Return [x, y] of the center of cell containing provided text 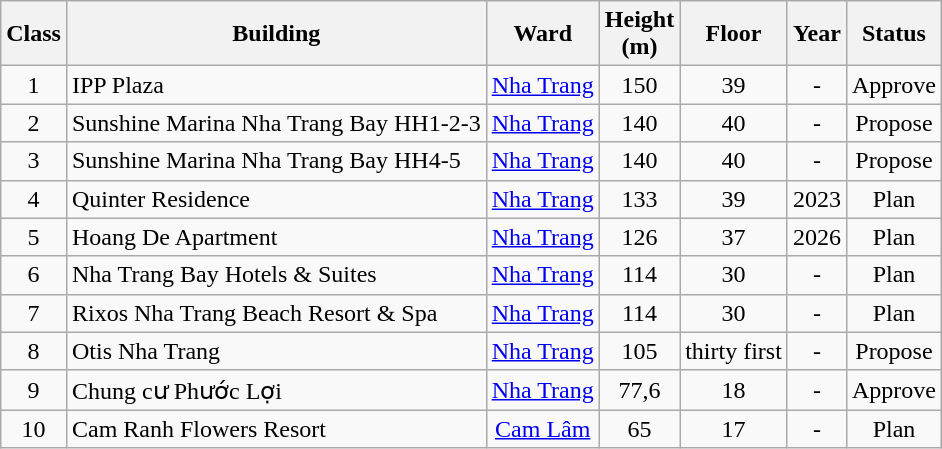
Status [894, 34]
Hoang De Apartment [276, 237]
Otis Nha Trang [276, 351]
Building [276, 34]
10 [34, 429]
Year [816, 34]
9 [34, 390]
Class [34, 34]
18 [734, 390]
17 [734, 429]
105 [639, 351]
6 [34, 275]
Cam Lâm [542, 429]
7 [34, 313]
Floor [734, 34]
Sunshine Marina Nha Trang Bay HH1-2-3 [276, 123]
3 [34, 161]
150 [639, 85]
8 [34, 351]
Quinter Residence [276, 199]
Cam Ranh Flowers Resort [276, 429]
Sunshine Marina Nha Trang Bay HH4-5 [276, 161]
65 [639, 429]
thirty first [734, 351]
2026 [816, 237]
Height(m) [639, 34]
2023 [816, 199]
126 [639, 237]
4 [34, 199]
Rixos Nha Trang Beach Resort & Spa [276, 313]
5 [34, 237]
77,6 [639, 390]
37 [734, 237]
Nha Trang Bay Hotels & Suites [276, 275]
IPP Plaza [276, 85]
1 [34, 85]
Ward [542, 34]
133 [639, 199]
2 [34, 123]
Chung cư Phước Lợi [276, 390]
